Return the (x, y) coordinate for the center point of the cell that contains the specified text.  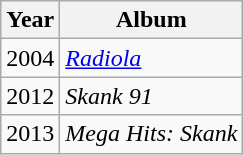
Year (30, 20)
Mega Hits: Skank (152, 134)
2012 (30, 96)
2013 (30, 134)
Radiola (152, 58)
2004 (30, 58)
Skank 91 (152, 96)
Album (152, 20)
